From the cell containing the given text, extract its center point as (x, y) coordinate. 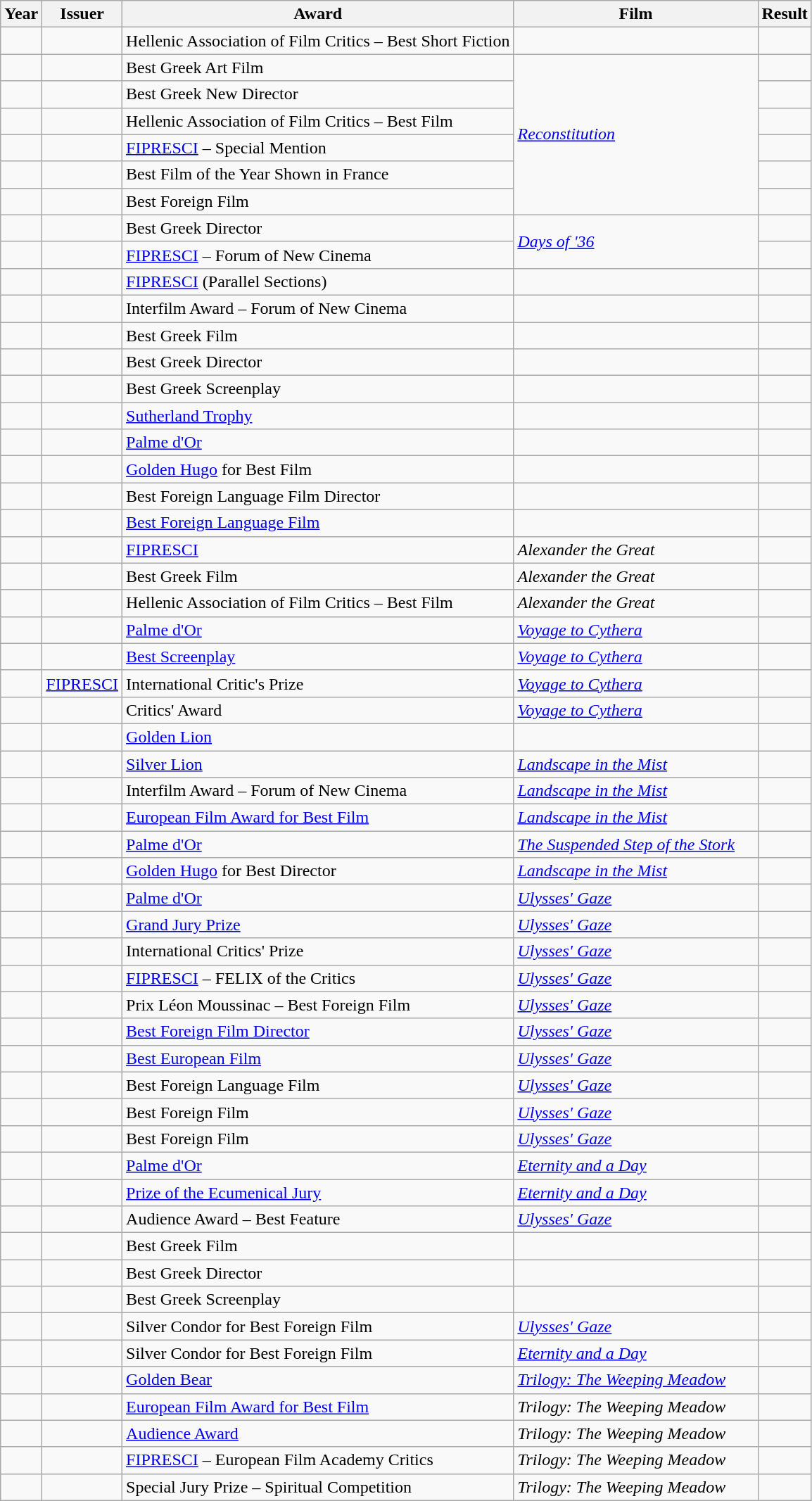
Best Greek New Director (318, 94)
FIPRESCI – Special Mention (318, 148)
FIPRESCI – FELIX of the Critics (318, 978)
Best European Film (318, 1058)
FIPRESCI – Forum of New Cinema (318, 255)
International Critic's Prize (318, 683)
Golden Hugo for Best Film (318, 469)
Special Jury Prize – Spiritual Competition (318, 1487)
Sutherland Trophy (318, 416)
Critics' Award (318, 710)
Best Foreign Language Film Director (318, 496)
Best Film of the Year Shown in France (318, 175)
Audience Award – Best Feature (318, 1220)
The Suspended Step of the Stork (636, 844)
Days of '36 (636, 241)
Best Greek Art Film (318, 68)
International Critics' Prize (318, 951)
Issuer (82, 14)
Best Screenplay (318, 657)
FIPRESCI (Parallel Sections) (318, 281)
Silver Lion (318, 764)
Award (318, 14)
Audience Award (318, 1433)
Grand Jury Prize (318, 925)
Film (636, 14)
Golden Hugo for Best Director (318, 871)
Best Foreign Film Director (318, 1032)
Prix Léon Moussinac – Best Foreign Film (318, 1005)
Reconstitution (636, 134)
Result (785, 14)
Hellenic Association of Film Critics – Best Short Fiction (318, 41)
FIPRESCI – European Film Academy Critics (318, 1460)
Year (21, 14)
Prize of the Ecumenical Jury (318, 1193)
Golden Bear (318, 1380)
Golden Lion (318, 737)
